Extract the (X, Y) coordinate from the center of the cell holding the provided text.  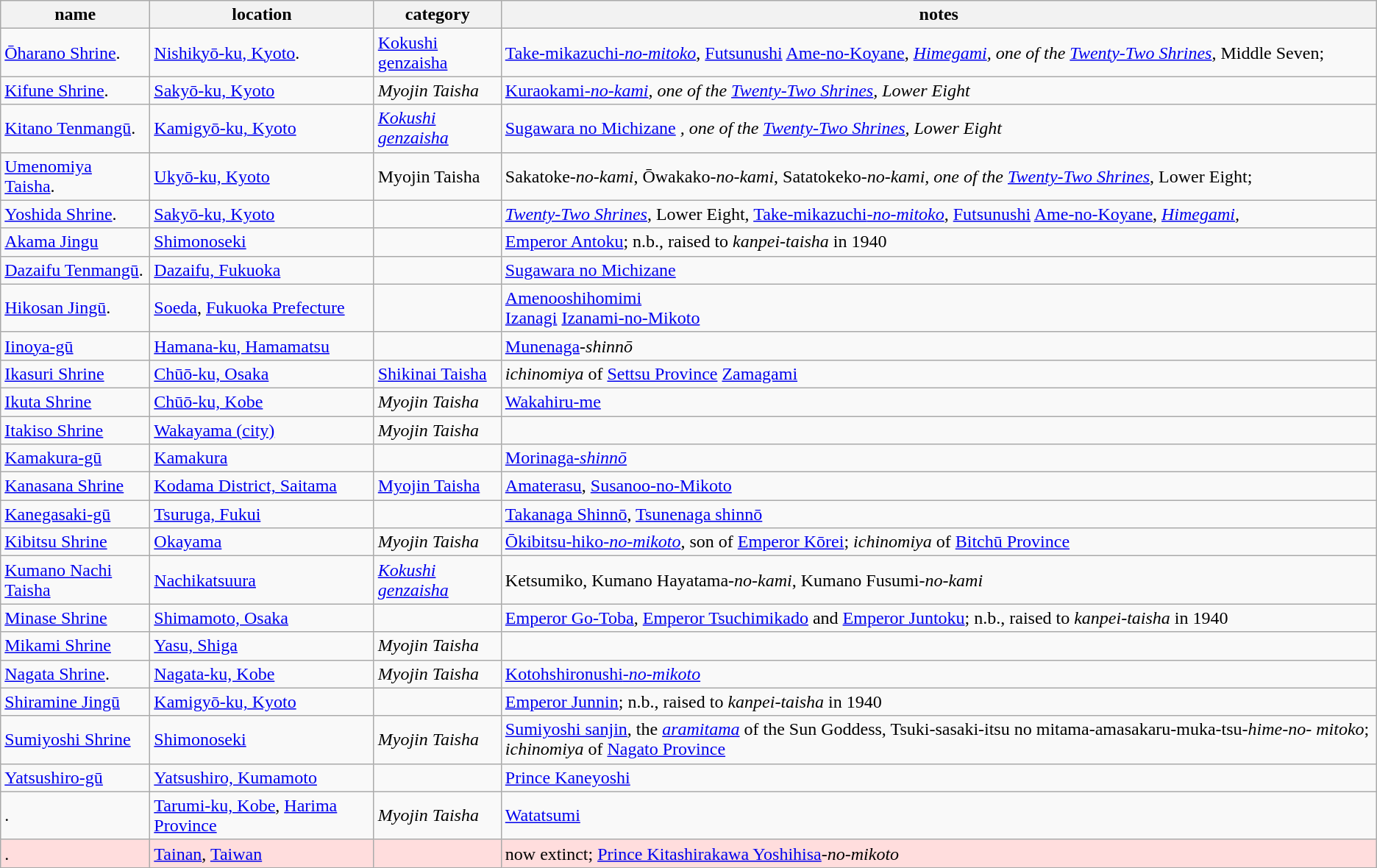
Ōkibitsu-hiko-no-mikoto, son of Emperor Kōrei; ichinomiya of Bitchū Province (939, 542)
Sumiyoshi Shrine (75, 740)
Kumano Nachi Taisha (75, 580)
Nagata-ku, Kobe (262, 674)
Nagata Shrine. (75, 674)
Hamana-ku, Hamamatsu (262, 346)
Kodama District, Saitama (262, 486)
Tarumi-ku, Kobe, Harima Province (262, 815)
Ketsumiko, Kumano Hayatama-no-kami, Kumano Fusumi-no-kami (939, 580)
Morinaga-shinnō (939, 458)
Nachikatsuura (262, 580)
Yatsushiro-gū (75, 778)
Shikinai Taisha (437, 374)
Shimamoto, Osaka (262, 618)
Minase Shrine (75, 618)
Yatsushiro, Kumamoto (262, 778)
Wakahiru-me (939, 402)
Soeda, Fukuoka Prefecture (262, 307)
Sugawara no Michizane , one of the Twenty-Two Shrines, Lower Eight (939, 128)
Takanaga Shinnō, Tsunenaga shinnō (939, 514)
Mikami Shrine (75, 646)
Take-mikazuchi-no-mitoko, Futsunushi Ame-no-Koyane, Himegami, one of the Twenty-Two Shrines, Middle Seven; (939, 53)
notes (939, 15)
Itakiso Shrine (75, 430)
Kuraokami-no-kami, one of the Twenty-Two Shrines, Lower Eight (939, 90)
now extinct; Prince Kitashirakawa Yoshihisa-no-mikoto (939, 853)
Dazaifu Tenmangū. (75, 270)
Ukyō-ku, Kyoto (262, 177)
Chūō-ku, Kobe (262, 402)
Tsuruga, Fukui (262, 514)
Nishikyō-ku, Kyoto. (262, 53)
Kamakura-gū (75, 458)
Munenaga-shinnō (939, 346)
Prince Kaneyoshi (939, 778)
Wakayama (city) (262, 430)
AmenooshihomimiIzanagi Izanami-no-Mikoto (939, 307)
Kanegasaki-gū (75, 514)
Okayama (262, 542)
Akama Jingu (75, 242)
Amaterasu, Susanoo-no-Mikoto (939, 486)
location (262, 15)
ichinomiya of Settsu Province Zamagami (939, 374)
name (75, 15)
Emperor Junnin; n.b., raised to kanpei-taisha in 1940 (939, 702)
Iinoya-gū (75, 346)
Twenty-Two Shrines, Lower Eight, Take-mikazuchi-no-mitoko, Futsunushi Ame-no-Koyane, Himegami, (939, 214)
Ikasuri Shrine (75, 374)
Sakatoke-no-kami, Ōwakako-no-kami, Satatokeko-no-kami, one of the Twenty-Two Shrines, Lower Eight; (939, 177)
category (437, 15)
Kamakura (262, 458)
Sumiyoshi sanjin, the aramitama of the Sun Goddess, Tsuki-sasaki-itsu no mitama-amasakaru-muka-tsu-hime-no- mitoko; ichinomiya of Nagato Province (939, 740)
Chūō-ku, Osaka (262, 374)
Kifune Shrine. (75, 90)
Tainan, Taiwan (262, 853)
Umenomiya Taisha. (75, 177)
Sugawara no Michizane (939, 270)
Ōharano Shrine. (75, 53)
Emperor Go-Toba, Emperor Tsuchimikado and Emperor Juntoku; n.b., raised to kanpei-taisha in 1940 (939, 618)
Ikuta Shrine (75, 402)
Kanasana Shrine (75, 486)
Yasu, Shiga (262, 646)
Dazaifu, Fukuoka (262, 270)
Yoshida Shrine. (75, 214)
Emperor Antoku; n.b., raised to kanpei-taisha in 1940 (939, 242)
Kibitsu Shrine (75, 542)
Shiramine Jingū (75, 702)
Kotohshironushi-no-mikoto (939, 674)
Hikosan Jingū. (75, 307)
Watatsumi (939, 815)
Kitano Tenmangū. (75, 128)
